Scan for the cell matching the given text and deliver its (X, Y) coordinate at center. 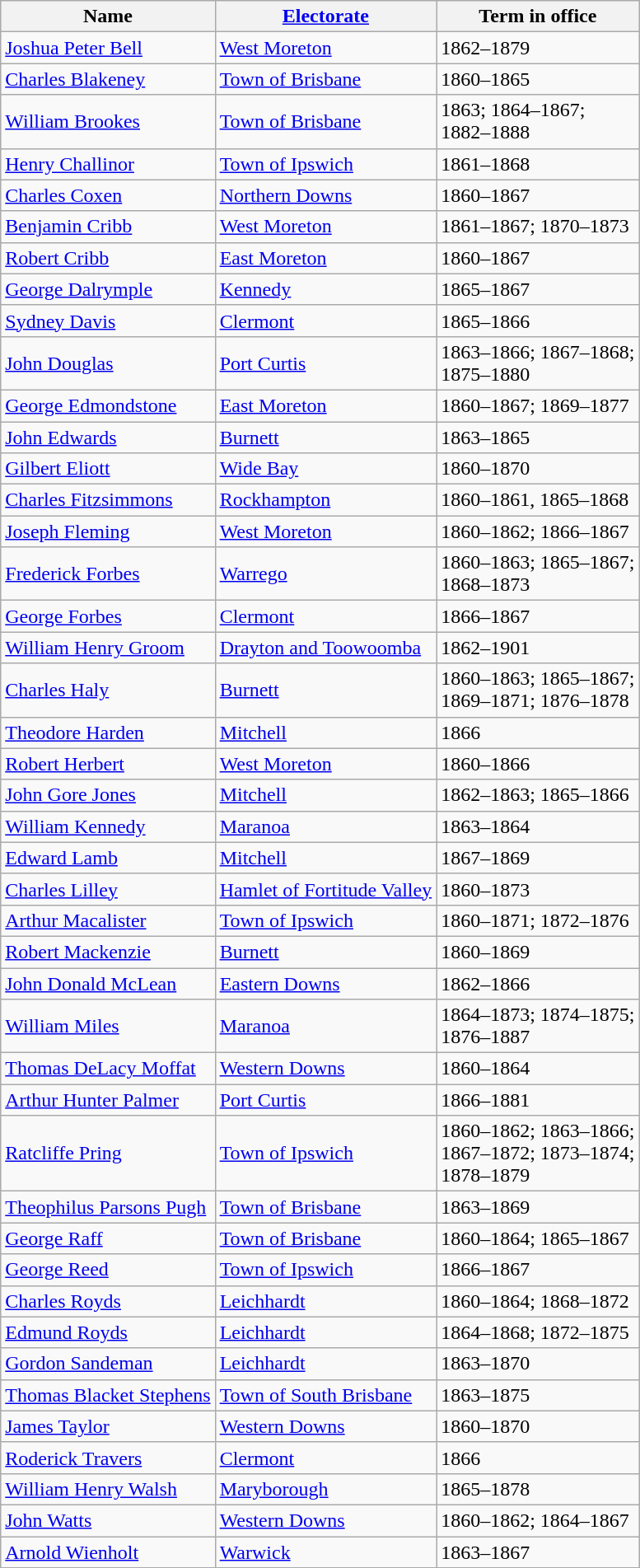
Roderick Travers (108, 1458)
1866–1881 (538, 1100)
1863–1870 (538, 1364)
1860–1867; 1869–1877 (538, 405)
Wide Bay (326, 469)
William Kennedy (108, 826)
Warrego (326, 573)
1863–1865 (538, 438)
1862–1863; 1865–1866 (538, 795)
Gordon Sandeman (108, 1364)
Charles Royds (108, 1301)
Henry Challinor (108, 164)
Rockhampton (326, 500)
Robert Herbert (108, 764)
Town of South Brisbane (326, 1395)
George Edmondstone (108, 405)
1862–1866 (538, 983)
Ratcliffe Pring (108, 1154)
Arthur Hunter Palmer (108, 1100)
George Raff (108, 1238)
Joseph Fleming (108, 531)
1860–1862; 1863–1866;1867–1872; 1873–1874;1878–1879 (538, 1154)
1860–1864; 1868–1872 (538, 1301)
1860–1864 (538, 1069)
1860–1873 (538, 889)
Gilbert Eliott (108, 469)
John Edwards (108, 438)
Edmund Royds (108, 1332)
Eastern Downs (326, 983)
George Dalrymple (108, 289)
1862–1879 (538, 48)
Electorate (326, 16)
1860–1864; 1865–1867 (538, 1238)
1865–1866 (538, 321)
1863–1867 (538, 1552)
John Douglas (108, 363)
Benjamin Cribb (108, 227)
John Watts (108, 1520)
1860–1865 (538, 79)
William Miles (108, 1027)
1865–1867 (538, 289)
1860–1869 (538, 952)
1863–1869 (538, 1207)
Hamlet of Fortitude Valley (326, 889)
1860–1871; 1872–1876 (538, 920)
Name (108, 16)
1860–1866 (538, 764)
Arnold Wienholt (108, 1552)
Theophilus Parsons Pugh (108, 1207)
Term in office (538, 16)
John Donald McLean (108, 983)
Maryborough (326, 1489)
1861–1867; 1870–1873 (538, 227)
Robert Cribb (108, 258)
John Gore Jones (108, 795)
Thomas DeLacy Moffat (108, 1069)
1860–1863; 1865–1867;1868–1873 (538, 573)
James Taylor (108, 1426)
Sydney Davis (108, 321)
1867–1869 (538, 858)
Joshua Peter Bell (108, 48)
1864–1868; 1872–1875 (538, 1332)
1863–1866; 1867–1868;1875–1880 (538, 363)
1860–1861, 1865–1868 (538, 500)
George Forbes (108, 616)
Charles Haly (108, 690)
1863; 1864–1867;1882–1888 (538, 122)
1860–1862; 1866–1867 (538, 531)
William Henry Groom (108, 648)
Charles Blakeney (108, 79)
George Reed (108, 1270)
Drayton and Toowoomba (326, 648)
William Henry Walsh (108, 1489)
Charles Coxen (108, 195)
William Brookes (108, 122)
1863–1875 (538, 1395)
Edward Lamb (108, 858)
Arthur Macalister (108, 920)
Northern Downs (326, 195)
Robert Mackenzie (108, 952)
1864–1873; 1874–1875;1876–1887 (538, 1027)
1863–1864 (538, 826)
Frederick Forbes (108, 573)
Warwick (326, 1552)
Thomas Blacket Stephens (108, 1395)
1865–1878 (538, 1489)
1860–1863; 1865–1867;1869–1871; 1876–1878 (538, 690)
1860–1862; 1864–1867 (538, 1520)
Kennedy (326, 289)
1862–1901 (538, 648)
Charles Lilley (108, 889)
1861–1868 (538, 164)
Charles Fitzsimmons (108, 500)
Theodore Harden (108, 733)
